From the cell containing the given text, extract its center point as (x, y) coordinate. 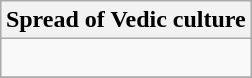
Spread of Vedic culture (126, 20)
